Pinpoint the cell where the given text exists, returning its (X, Y) midpoint coordinate. 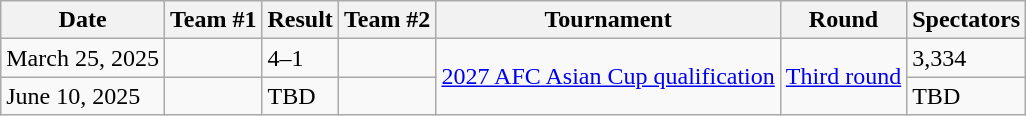
Tournament (608, 20)
Round (843, 20)
Spectators (966, 20)
March 25, 2025 (83, 58)
Date (83, 20)
Team #1 (213, 20)
2027 AFC Asian Cup qualification (608, 77)
June 10, 2025 (83, 96)
Team #2 (387, 20)
Third round (843, 77)
3,334 (966, 58)
4–1 (300, 58)
Result (300, 20)
